Return the (X, Y) coordinate for the center point of the cell that contains the specified text.  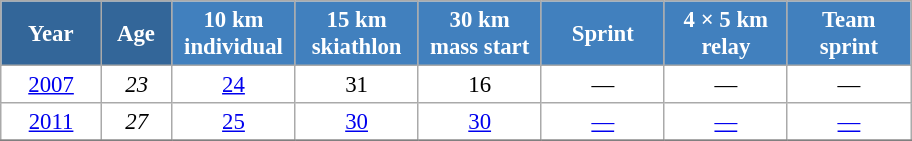
24 (234, 85)
27 (136, 122)
Year (52, 34)
23 (136, 85)
Age (136, 34)
15 km skiathlon (356, 34)
2007 (52, 85)
Team sprint (848, 34)
4 × 5 km relay (726, 34)
30 km mass start (480, 34)
31 (356, 85)
16 (480, 85)
2011 (52, 122)
25 (234, 122)
Sprint (602, 34)
10 km individual (234, 34)
